Capture the cell that displays the provided text and extract its [X, Y] central coordinate. 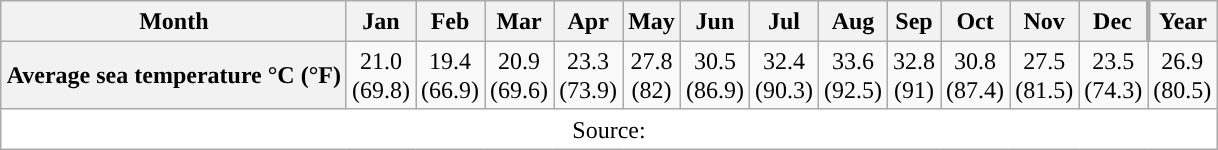
Aug [852, 21]
Source: [609, 129]
32.4(90.3) [784, 76]
21.0(69.8) [380, 76]
Apr [588, 21]
Nov [1044, 21]
27.8(82) [652, 76]
23.5(74.3) [1114, 76]
Oct [976, 21]
20.9(69.6) [520, 76]
Average sea temperature °C (°F) [174, 76]
Sep [914, 21]
May [652, 21]
Year [1182, 21]
26.9(80.5) [1182, 76]
33.6(92.5) [852, 76]
Dec [1114, 21]
23.3(73.9) [588, 76]
Month [174, 21]
27.5(81.5) [1044, 76]
Jun [714, 21]
Feb [450, 21]
30.5(86.9) [714, 76]
Jan [380, 21]
Mar [520, 21]
30.8(87.4) [976, 76]
Jul [784, 21]
32.8(91) [914, 76]
19.4(66.9) [450, 76]
